Find where the given text appears and provide that cell's center as [x, y] coordinate. 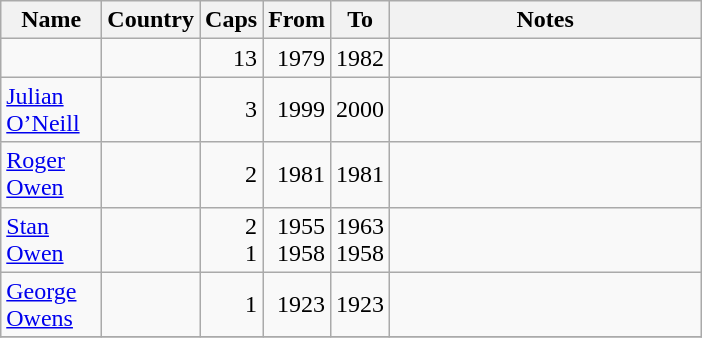
Country [151, 20]
Stan Owen [52, 240]
1999 [297, 110]
1 [232, 304]
From [297, 20]
To [360, 20]
Caps [232, 20]
Julian O’Neill [52, 110]
George Owens [52, 304]
1982 [360, 58]
19631958 [360, 240]
21 [232, 240]
19551958 [297, 240]
3 [232, 110]
1979 [297, 58]
13 [232, 58]
Notes [546, 20]
Name [52, 20]
2000 [360, 110]
2 [232, 174]
Roger Owen [52, 174]
